Return [x, y] of the center of cell containing provided text 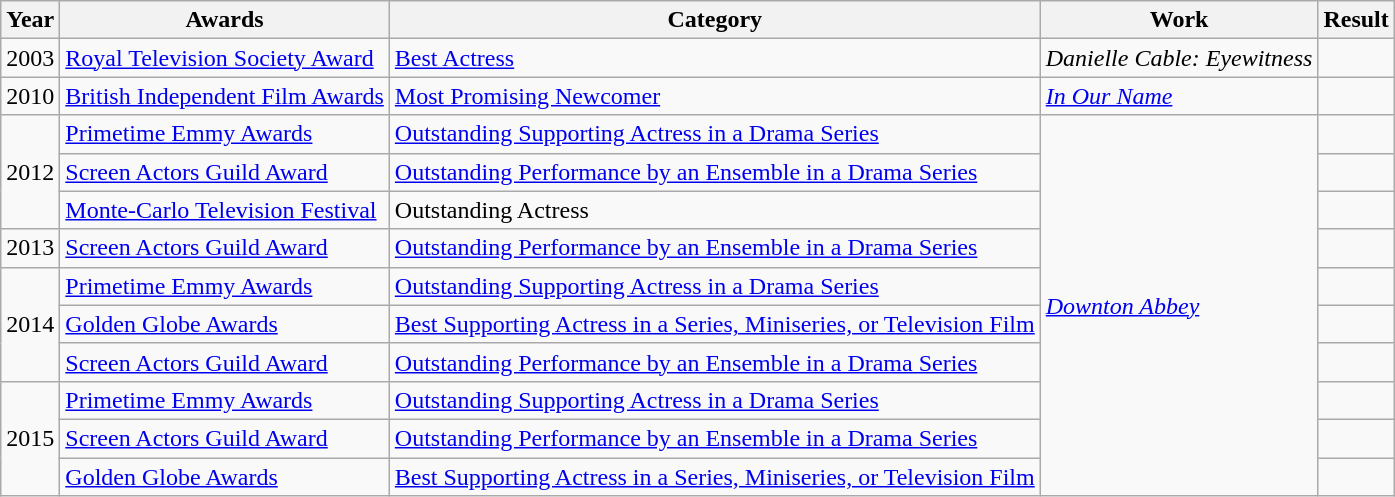
2003 [30, 58]
Work [1179, 20]
Downton Abbey [1179, 306]
2010 [30, 96]
2012 [30, 172]
Most Promising Newcomer [714, 96]
Year [30, 20]
2013 [30, 248]
Monte-Carlo Television Festival [225, 210]
Category [714, 20]
2014 [30, 324]
Awards [225, 20]
British Independent Film Awards [225, 96]
Danielle Cable: Eyewitness [1179, 58]
Result [1356, 20]
Outstanding Actress [714, 210]
Best Actress [714, 58]
2015 [30, 438]
In Our Name [1179, 96]
Royal Television Society Award [225, 58]
